Scan for the cell matching the given text and deliver its [X, Y] coordinate at center. 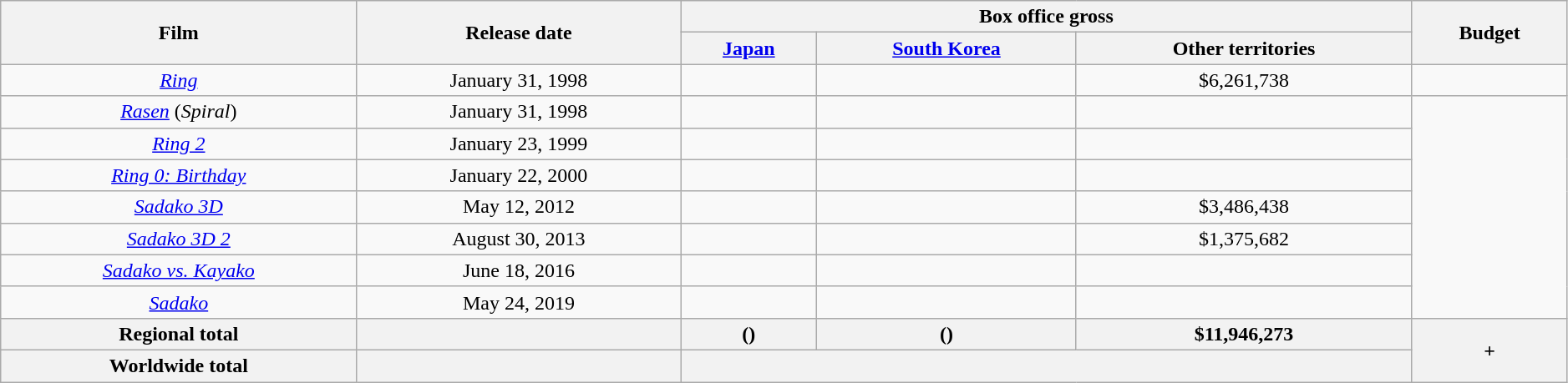
Film [179, 33]
Sadako 3D 2 [179, 239]
Sadako 3D [179, 207]
Japan [748, 48]
August 30, 2013 [519, 239]
South Korea [947, 48]
Ring 0: Birthday [179, 175]
Release date [519, 33]
May 12, 2012 [519, 207]
Budget [1489, 33]
Ring [179, 80]
Worldwide total [179, 365]
$1,375,682 [1244, 239]
Regional total [179, 334]
$3,486,438 [1244, 207]
Rasen (Spiral) [179, 112]
+ [1489, 350]
January 23, 1999 [519, 144]
Sadako [179, 302]
Sadako vs. Kayako [179, 270]
Box office gross [1046, 17]
$11,946,273 [1244, 334]
Ring 2 [179, 144]
May 24, 2019 [519, 302]
$6,261,738 [1244, 80]
January 22, 2000 [519, 175]
June 18, 2016 [519, 270]
Other territories [1244, 48]
